Locate the cell with the specified text and output its (x, y) center coordinate. 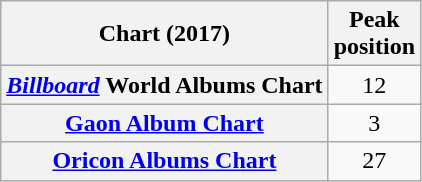
3 (374, 123)
Chart (2017) (164, 34)
Gaon Album Chart (164, 123)
27 (374, 161)
Billboard World Albums Chart (164, 85)
Oricon Albums Chart (164, 161)
12 (374, 85)
Peakposition (374, 34)
